Identify which cell holds the provided text, then report its [X, Y] central coordinate. 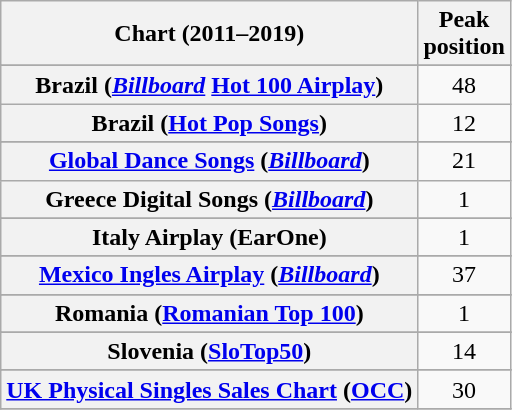
Brazil (Billboard Hot 100 Airplay) [210, 85]
21 [464, 161]
Mexico Ingles Airplay (Billboard) [210, 275]
30 [464, 389]
14 [464, 351]
37 [464, 275]
Slovenia (SloTop50) [210, 351]
12 [464, 123]
Greece Digital Songs (Billboard) [210, 199]
Brazil (Hot Pop Songs) [210, 123]
Global Dance Songs (Billboard) [210, 161]
Peakposition [464, 34]
Chart (2011–2019) [210, 34]
Italy Airplay (EarOne) [210, 237]
UK Physical Singles Sales Chart (OCC) [210, 389]
Romania (Romanian Top 100) [210, 313]
48 [464, 85]
